Extract the [x, y] coordinate from the center of the cell holding the provided text.  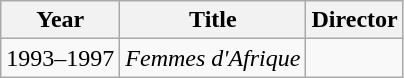
Director [354, 20]
1993–1997 [60, 58]
Femmes d'Afrique [213, 58]
Year [60, 20]
Title [213, 20]
